Identify which cell holds the provided text, then report its [x, y] central coordinate. 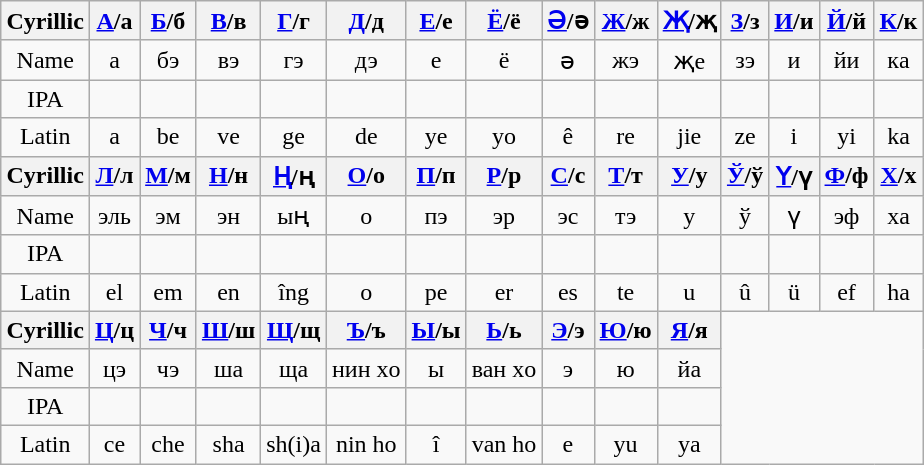
Ё/ё [504, 21]
Ў/ў [744, 176]
С/с [568, 176]
ce [114, 444]
van ho [504, 444]
de [366, 137]
Д/д [366, 21]
З/з [744, 21]
ә [568, 60]
sha [228, 444]
П/п [436, 176]
эф [846, 216]
re [626, 137]
Х/х [898, 176]
Ж/ж [626, 21]
i [794, 137]
цэ [114, 368]
гэ [294, 60]
Л/л [114, 176]
ê [568, 137]
ve [228, 137]
Ч/ч [168, 330]
жэ [626, 60]
пэ [436, 216]
Р/р [504, 176]
җe [689, 60]
ў [744, 216]
Щ/щ [294, 330]
Я/я [689, 330]
î [436, 444]
щa [294, 368]
yo [504, 137]
И/и [794, 21]
ye [436, 137]
У/у [689, 176]
ё [504, 60]
ю [626, 368]
э [568, 368]
Ь/ь [504, 330]
Г/г [294, 21]
em [168, 292]
ван xo [504, 368]
yi [846, 137]
эль [114, 216]
Е/е [436, 21]
Ы/ы [436, 330]
бэ [168, 60]
Җ/җ [689, 21]
Ш/ш [228, 330]
jie [689, 137]
ы [436, 368]
Й/й [846, 21]
ge [294, 137]
Т/т [626, 176]
ka [898, 137]
u [689, 292]
дэ [366, 60]
М/м [168, 176]
вэ [228, 60]
xa [898, 216]
ze [744, 137]
Ң/ң [294, 176]
йa [689, 368]
el [114, 292]
Ф/ф [846, 176]
ü [794, 292]
ef [846, 292]
эм [168, 216]
Ә/ә [568, 21]
sh(i)a [294, 444]
К/к [898, 21]
эc [568, 216]
en [228, 292]
îng [294, 292]
Ю/ю [626, 330]
эр [504, 216]
эн [228, 216]
чэ [168, 368]
yu [626, 444]
nin ho [366, 444]
йи [846, 60]
О/о [366, 176]
Н/н [228, 176]
зэ [744, 60]
шa [228, 368]
у [689, 216]
Ц/ц [114, 330]
тэ [626, 216]
ү [794, 216]
Б/б [168, 21]
Ъ/ъ [366, 330]
be [168, 137]
кa [898, 60]
В/в [228, 21]
che [168, 444]
Ү/ү [794, 176]
te [626, 292]
ha [898, 292]
Э/э [568, 330]
pe [436, 292]
ың [294, 216]
er [504, 292]
ya [689, 444]
нин xo [366, 368]
А/а [114, 21]
es [568, 292]
и [794, 60]
û [744, 292]
